Search for the cell housing the specified text and yield its (x, y) center coordinate. 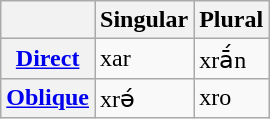
xrā́n (232, 59)
Oblique (48, 98)
Plural (232, 20)
Direct (48, 59)
xro (232, 98)
xar (144, 59)
Singular (144, 20)
xrə́ (144, 98)
